Find where the given text appears and provide that cell's center as [x, y] coordinate. 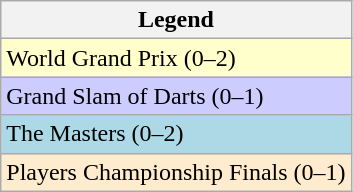
The Masters (0–2) [176, 134]
Legend [176, 20]
World Grand Prix (0–2) [176, 58]
Grand Slam of Darts (0–1) [176, 96]
Players Championship Finals (0–1) [176, 172]
